For the text-containing cell, return its midpoint in [X, Y] coordinate format. 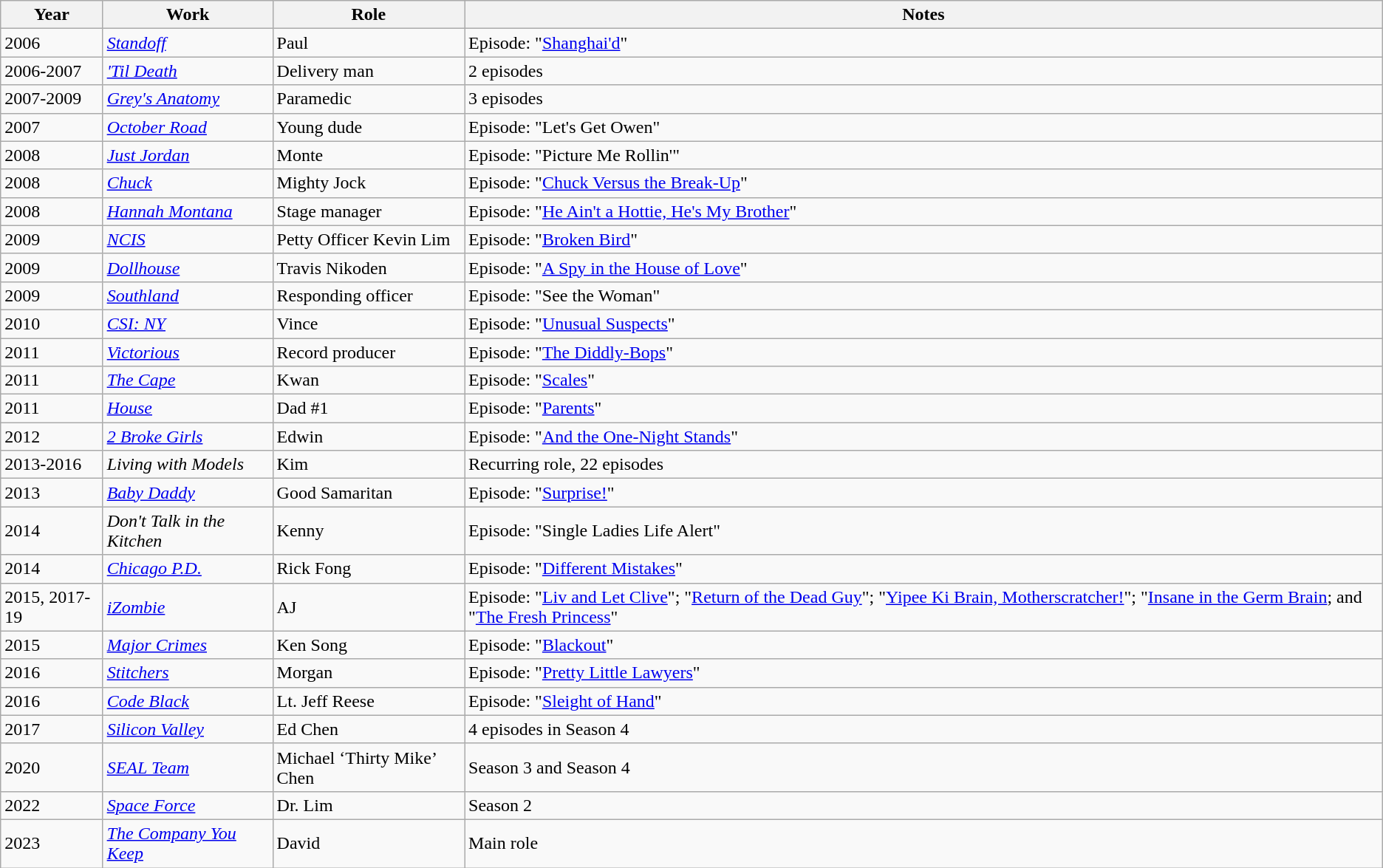
Chuck [188, 183]
2013 [52, 493]
2015, 2017-19 [52, 607]
2 Broke Girls [188, 437]
Episode: "Chuck Versus the Break-Up" [923, 183]
3 episodes [923, 99]
Just Jordan [188, 155]
Code Black [188, 701]
Ed Chen [368, 729]
October Road [188, 127]
Victorious [188, 352]
David [368, 844]
Grey's Anatomy [188, 99]
NCIS [188, 239]
Episode: "Blackout" [923, 645]
Space Force [188, 805]
Young dude [368, 127]
Season 3 and Season 4 [923, 767]
Work [188, 15]
Hannah Montana [188, 211]
Ken Song [368, 645]
Episode: "See the Woman" [923, 295]
Vince [368, 324]
Southland [188, 295]
Episode: "Broken Bird" [923, 239]
2017 [52, 729]
Episode: "Parents" [923, 409]
Stage manager [368, 211]
SEAL Team [188, 767]
Episode: "Surprise!" [923, 493]
Good Samaritan [368, 493]
'Til Death [188, 71]
The Cape [188, 380]
2015 [52, 645]
AJ [368, 607]
Major Crimes [188, 645]
Episode: "Different Mistakes" [923, 569]
Season 2 [923, 805]
Living with Models [188, 465]
Monte [368, 155]
Episode: "Sleight of Hand" [923, 701]
Dollhouse [188, 267]
Episode: "Unusual Suspects" [923, 324]
Episode: "He Ain't a Hottie, He's My Brother" [923, 211]
Episode: "The Diddly-Bops" [923, 352]
Rick Fong [368, 569]
Episode: "A Spy in the House of Love" [923, 267]
Delivery man [368, 71]
2006 [52, 43]
The Company You Keep [188, 844]
Stitchers [188, 673]
Episode: "Single Ladies Life Alert" [923, 530]
CSI: NY [188, 324]
Episode: "And the One-Night Stands" [923, 437]
Paramedic [368, 99]
2013-2016 [52, 465]
Dad #1 [368, 409]
Silicon Valley [188, 729]
Main role [923, 844]
2006-2007 [52, 71]
2020 [52, 767]
Edwin [368, 437]
Kim [368, 465]
iZombie [188, 607]
Chicago P.D. [188, 569]
Michael ‘Thirty Mike’ Chen [368, 767]
Notes [923, 15]
Episode: "Let's Get Owen" [923, 127]
Baby Daddy [188, 493]
2010 [52, 324]
Kenny [368, 530]
Episode: "Liv and Let Clive"; "Return of the Dead Guy"; "Yipee Ki Brain, Motherscratcher!"; "Insane in the Germ Brain; and "The Fresh Princess" [923, 607]
2007-2009 [52, 99]
Role [368, 15]
Episode: "Pretty Little Lawyers" [923, 673]
Recurring role, 22 episodes [923, 465]
Episode: "Picture Me Rollin'" [923, 155]
Responding officer [368, 295]
Kwan [368, 380]
Standoff [188, 43]
Dr. Lim [368, 805]
Record producer [368, 352]
Episode: "Shanghai'd" [923, 43]
2007 [52, 127]
Episode: "Scales" [923, 380]
Travis Nikoden [368, 267]
Lt. Jeff Reese [368, 701]
Don't Talk in the Kitchen [188, 530]
2012 [52, 437]
4 episodes in Season 4 [923, 729]
Year [52, 15]
2022 [52, 805]
Mighty Jock [368, 183]
2023 [52, 844]
2 episodes [923, 71]
House [188, 409]
Morgan [368, 673]
Paul [368, 43]
Petty Officer Kevin Lim [368, 239]
